Detect which cell encompasses the target text, then output its [X, Y] center coordinate. 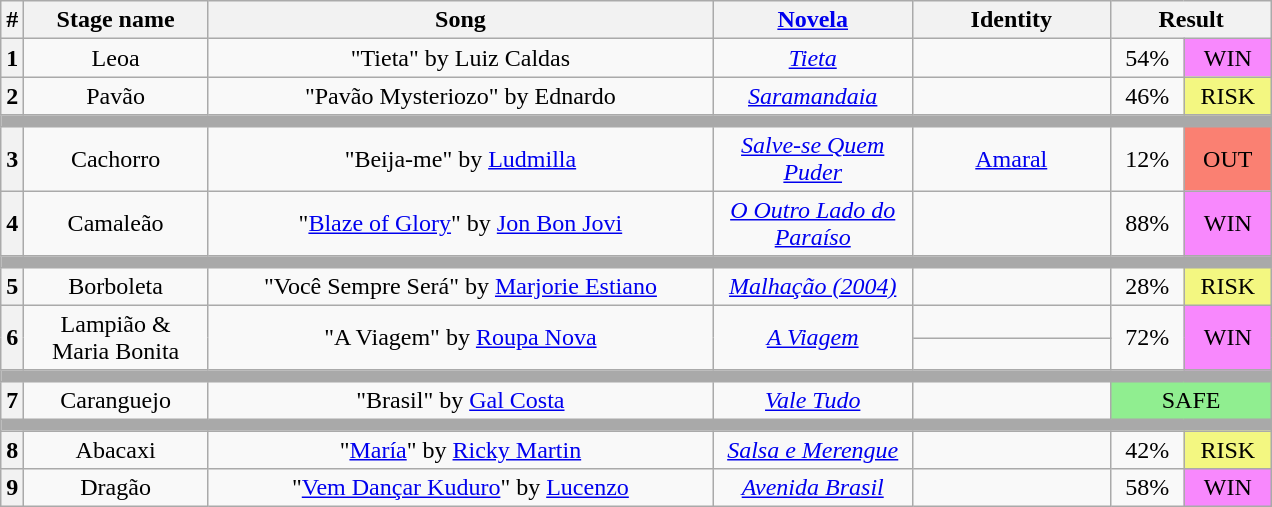
72% [1148, 338]
Borboleta [116, 286]
28% [1148, 286]
Vale Tudo [812, 400]
Result [1192, 20]
Camaleão [116, 224]
Saramandaia [812, 96]
Caranguejo [116, 400]
SAFE [1192, 400]
88% [1148, 224]
5 [12, 286]
Dragão [116, 488]
"Pavão Mysteriozo" by Ednardo [460, 96]
# [12, 20]
"Tieta" by Luiz Caldas [460, 58]
"Brasil" by Gal Costa [460, 400]
Stage name [116, 20]
Identity [1012, 20]
"Beija-me" by Ludmilla [460, 158]
Salsa e Merengue [812, 449]
Novela [812, 20]
54% [1148, 58]
2 [12, 96]
6 [12, 338]
"Vem Dançar Kuduro" by Lucenzo [460, 488]
Tieta [812, 58]
Lampião & Maria Bonita [116, 338]
9 [12, 488]
OUT [1228, 158]
7 [12, 400]
4 [12, 224]
Cachorro [116, 158]
12% [1148, 158]
"Você Sempre Será" by Marjorie Estiano [460, 286]
Malhação (2004) [812, 286]
"Blaze of Glory" by Jon Bon Jovi [460, 224]
Song [460, 20]
Abacaxi [116, 449]
Amaral [1012, 158]
Pavão [116, 96]
42% [1148, 449]
"A Viagem" by Roupa Nova [460, 338]
3 [12, 158]
O Outro Lado do Paraíso [812, 224]
8 [12, 449]
Salve-se Quem Puder [812, 158]
"María" by Ricky Martin [460, 449]
1 [12, 58]
58% [1148, 488]
A Viagem [812, 338]
Leoa [116, 58]
46% [1148, 96]
Avenida Brasil [812, 488]
